Capture the cell that displays the provided text and extract its [x, y] central coordinate. 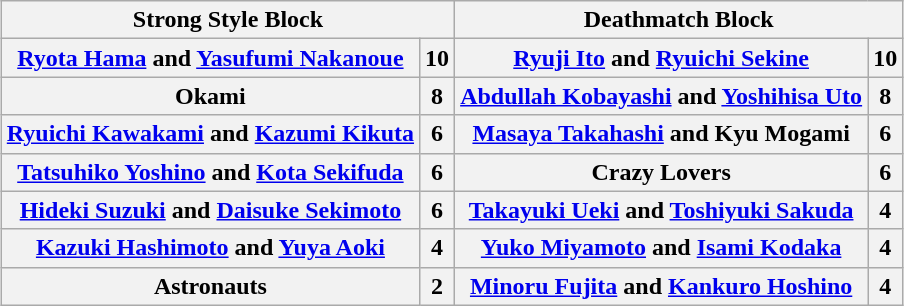
Takayuki Ueki and Toshiyuki Sakuda [662, 210]
Tatsuhiko Yoshino and Kota Sekifuda [210, 172]
Kazuki Hashimoto and Yuya Aoki [210, 248]
Astronauts [210, 286]
Hideki Suzuki and Daisuke Sekimoto [210, 210]
Ryota Hama and Yasufumi Nakanoue [210, 58]
Masaya Takahashi and Kyu Mogami [662, 134]
Ryuichi Kawakami and Kazumi Kikuta [210, 134]
Minoru Fujita and Kankuro Hoshino [662, 286]
Strong Style Block [228, 20]
Deathmatch Block [679, 20]
Ryuji Ito and Ryuichi Sekine [662, 58]
2 [438, 286]
Okami [210, 96]
Yuko Miyamoto and Isami Kodaka [662, 248]
Crazy Lovers [662, 172]
Abdullah Kobayashi and Yoshihisa Uto [662, 96]
